Capture the cell that displays the provided text and extract its (x, y) central coordinate. 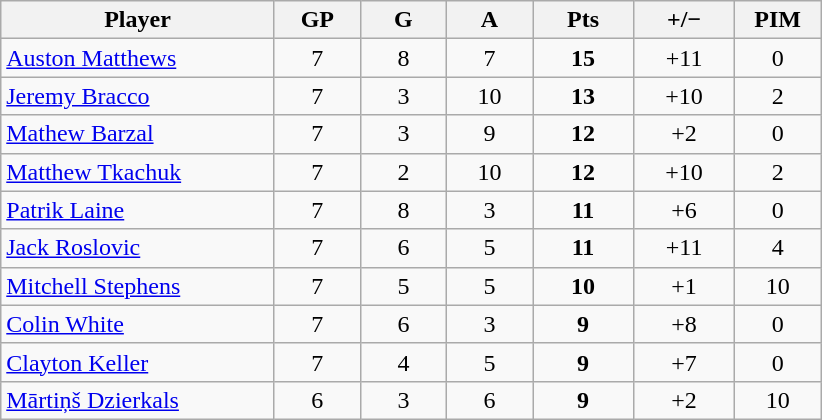
+1 (684, 286)
Matthew Tkachuk (138, 172)
+6 (684, 210)
+/− (684, 20)
Clayton Keller (138, 362)
Colin White (138, 324)
GP (317, 20)
+8 (684, 324)
Jeremy Bracco (138, 96)
Mitchell Stephens (138, 286)
A (489, 20)
+7 (684, 362)
Auston Matthews (138, 58)
15 (582, 58)
Patrik Laine (138, 210)
Jack Roslovic (138, 248)
13 (582, 96)
Mathew Barzal (138, 134)
Pts (582, 20)
PIM (778, 20)
G (403, 20)
Player (138, 20)
Mārtiņš Dzierkals (138, 400)
